Pinpoint the cell where the given text exists, returning its (X, Y) midpoint coordinate. 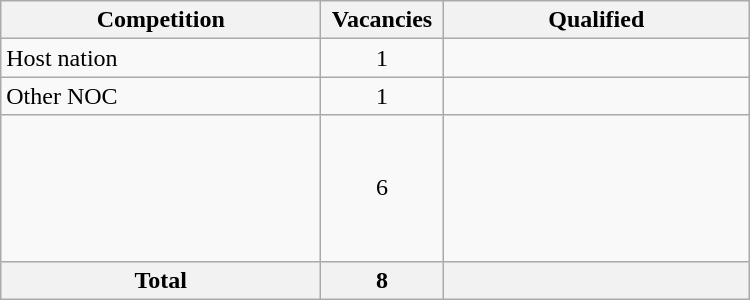
6 (382, 188)
Total (161, 280)
Host nation (161, 58)
Competition (161, 20)
8 (382, 280)
Qualified (596, 20)
Vacancies (382, 20)
Other NOC (161, 96)
